Return [X, Y] of the center of cell containing provided text 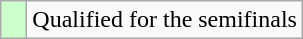
Qualified for the semifinals [165, 20]
